Locate the cell with the specified text and output its [x, y] center coordinate. 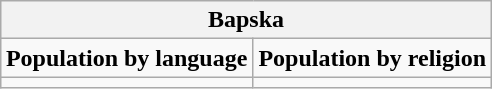
Population by religion [372, 58]
Population by language [126, 58]
Bapska [246, 20]
